Provide the [x, y] coordinate of the cell's center where the given text is located.  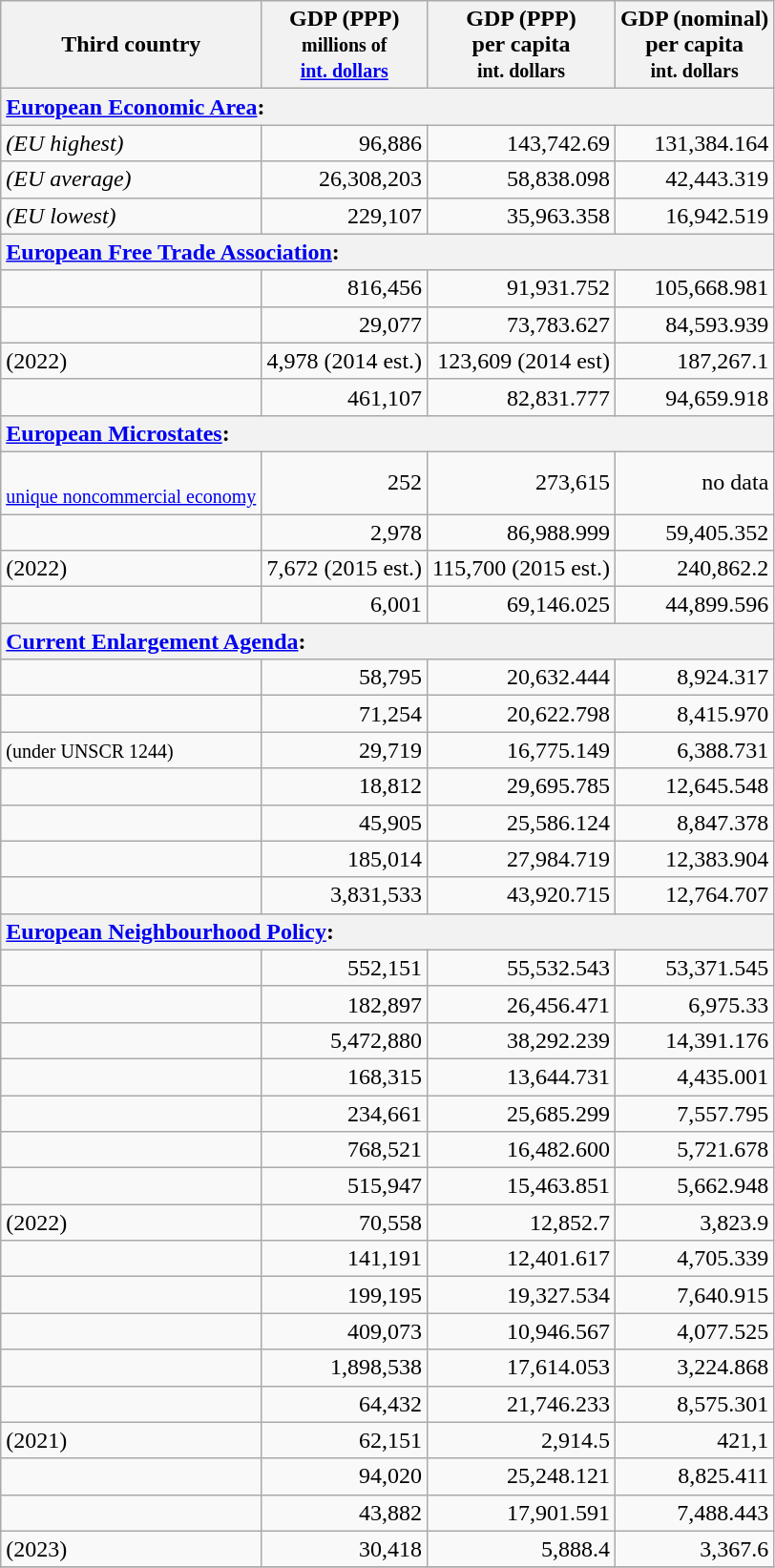
70,558 [345, 1223]
6,975.33 [694, 1004]
4,077.525 [694, 1331]
5,721.678 [694, 1150]
3,224.868 [694, 1368]
12,852.7 [521, 1223]
55,532.543 [521, 968]
8,415.970 [694, 714]
18,812 [345, 786]
43,920.715 [521, 895]
3,823.9 [694, 1223]
82,831.777 [521, 397]
252 [345, 483]
Current Enlargement Agenda: [387, 641]
4,978 (2014 est.) [345, 361]
7,640.915 [694, 1295]
12,645.548 [694, 786]
73,783.627 [521, 324]
4,705.339 [694, 1259]
European Microstates: [387, 433]
5,888.4 [521, 1549]
3,367.6 [694, 1549]
58,838.098 [521, 179]
(EU lowest) [132, 216]
13,644.731 [521, 1077]
7,557.795 [694, 1114]
86,988.999 [521, 532]
71,254 [345, 714]
69,146.025 [521, 605]
(2021) [132, 1440]
105,668.981 [694, 288]
185,014 [345, 859]
16,775.149 [521, 750]
26,456.471 [521, 1004]
6,001 [345, 605]
143,742.69 [521, 143]
94,020 [345, 1476]
43,882 [345, 1513]
no data [694, 483]
12,383.904 [694, 859]
unique noncommercial economy [132, 483]
187,267.1 [694, 361]
14,391.176 [694, 1040]
8,924.317 [694, 678]
409,073 [345, 1331]
229,107 [345, 216]
20,622.798 [521, 714]
25,685.299 [521, 1114]
273,615 [521, 483]
8,825.411 [694, 1476]
91,931.752 [521, 288]
123,609 (2014 est) [521, 361]
38,292.239 [521, 1040]
44,899.596 [694, 605]
European Free Trade Association: [387, 252]
21,746.233 [521, 1404]
(EU average) [132, 179]
17,901.591 [521, 1513]
141,191 [345, 1259]
816,456 [345, 288]
GDP (PPP)millions ofint. dollars [345, 45]
96,886 [345, 143]
19,327.534 [521, 1295]
15,463.851 [521, 1186]
515,947 [345, 1186]
(under UNSCR 1244) [132, 750]
16,482.600 [521, 1150]
10,946.567 [521, 1331]
53,371.545 [694, 968]
29,719 [345, 750]
2,978 [345, 532]
1,898,538 [345, 1368]
(EU highest) [132, 143]
199,195 [345, 1295]
2,914.5 [521, 1440]
29,077 [345, 324]
12,764.707 [694, 895]
552,151 [345, 968]
European Neighbourhood Policy: [387, 931]
7,672 (2015 est.) [345, 569]
25,586.124 [521, 823]
3,831,533 [345, 895]
5,662.948 [694, 1186]
26,308,203 [345, 179]
8,847.378 [694, 823]
64,432 [345, 1404]
27,984.719 [521, 859]
234,661 [345, 1114]
Third country [132, 45]
8,575.301 [694, 1404]
45,905 [345, 823]
5,472,880 [345, 1040]
European Economic Area: [387, 107]
GDP (PPP)per capitaint. dollars [521, 45]
4,435.001 [694, 1077]
58,795 [345, 678]
30,418 [345, 1549]
GDP (nominal)per capitaint. dollars [694, 45]
29,695.785 [521, 786]
20,632.444 [521, 678]
131,384.164 [694, 143]
25,248.121 [521, 1476]
(2023) [132, 1549]
115,700 (2015 est.) [521, 569]
16,942.519 [694, 216]
768,521 [345, 1150]
59,405.352 [694, 532]
35,963.358 [521, 216]
182,897 [345, 1004]
168,315 [345, 1077]
240,862.2 [694, 569]
62,151 [345, 1440]
94,659.918 [694, 397]
6,388.731 [694, 750]
7,488.443 [694, 1513]
461,107 [345, 397]
42,443.319 [694, 179]
84,593.939 [694, 324]
17,614.053 [521, 1368]
12,401.617 [521, 1259]
421,1 [694, 1440]
